Identify which cell holds the provided text, then report its [X, Y] central coordinate. 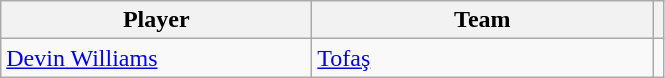
Tofaş [482, 58]
Team [482, 20]
Player [156, 20]
Devin Williams [156, 58]
